Return (x, y) of the center of cell containing provided text 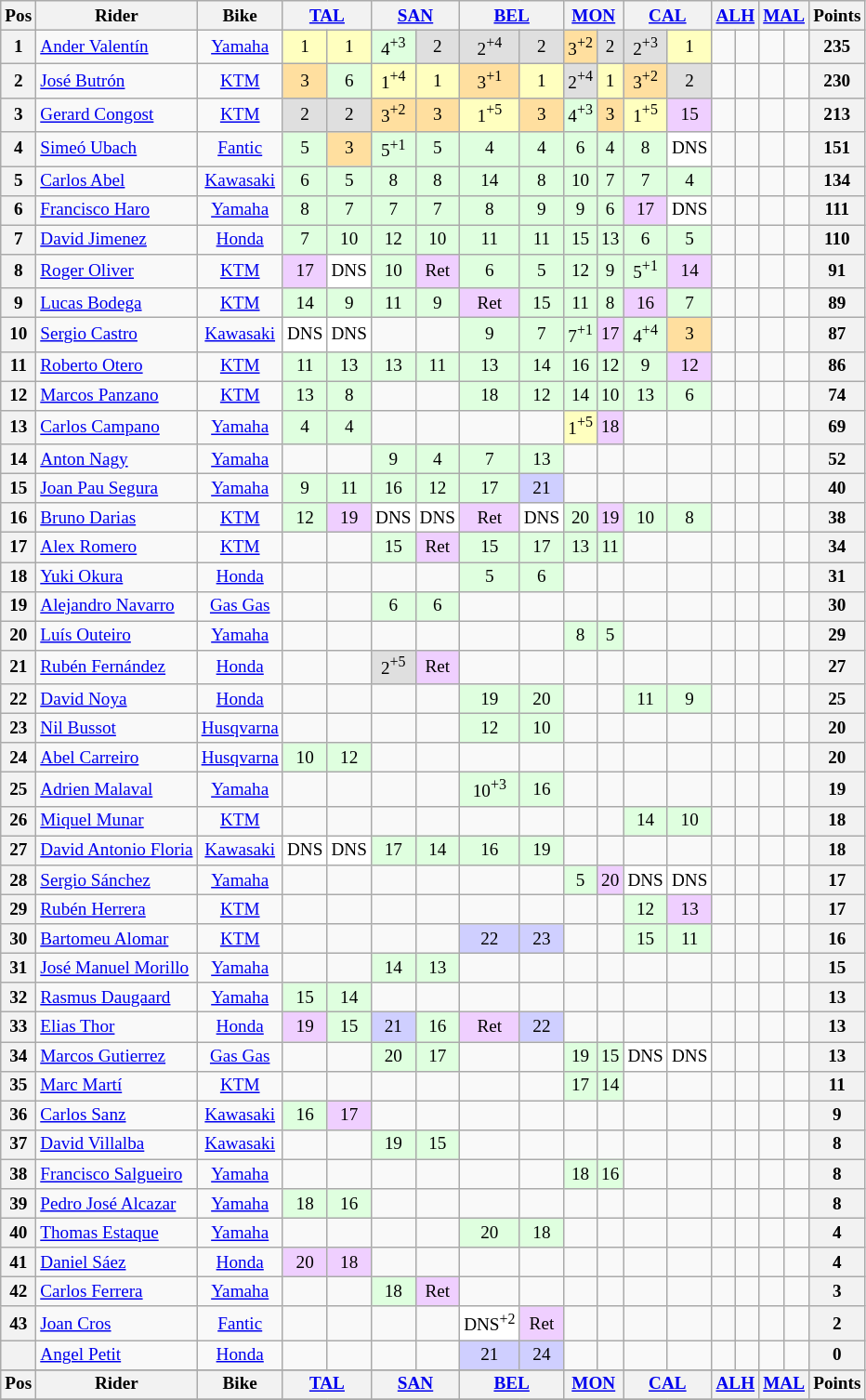
2+3 (646, 46)
Joan Pau Segura (117, 488)
26 (19, 821)
Marcos Gutierrez (117, 1056)
4+4 (646, 335)
7+1 (581, 335)
José Butrón (117, 82)
2+5 (393, 667)
1+4 (393, 82)
110 (837, 240)
91 (837, 271)
36 (19, 1116)
Marc Martí (117, 1086)
Rasmus Daugaard (117, 997)
Yuki Okura (117, 576)
Bartomeu Alomar (117, 939)
Sergio Castro (117, 335)
Anton Nagy (117, 459)
Francisco Salgueiro (117, 1174)
José Manuel Morillo (117, 968)
28 (19, 880)
Carlos Ferrera (117, 1292)
41 (19, 1262)
Ander Valentín (117, 46)
Carlos Abel (117, 180)
151 (837, 149)
43 (19, 1324)
Luís Outeiro (117, 636)
Angel Petit (117, 1355)
0 (837, 1355)
Simeó Ubach (117, 149)
Carlos Sanz (117, 1116)
Roger Oliver (117, 271)
Daniel Sáez (117, 1262)
69 (837, 428)
89 (837, 303)
Roberto Otero (117, 366)
Alejandro Navarro (117, 606)
42 (19, 1292)
33 (19, 1027)
Joan Cros (117, 1324)
39 (19, 1204)
74 (837, 396)
3+1 (491, 82)
230 (837, 82)
DNS+2 (491, 1324)
Gerard Congost (117, 115)
Francisco Haro (117, 210)
Bruno Darias (117, 518)
213 (837, 115)
David Noya (117, 699)
235 (837, 46)
86 (837, 366)
Carlos Campano (117, 428)
Sergio Sánchez (117, 880)
Rubén Fernández (117, 667)
32 (19, 997)
35 (19, 1086)
87 (837, 335)
134 (837, 180)
Nil Bussot (117, 728)
Rubén Herrera (117, 909)
37 (19, 1144)
David Villalba (117, 1144)
Elias Thor (117, 1027)
Alex Romero (117, 548)
Adrien Malaval (117, 790)
Pedro José Alcazar (117, 1204)
Thomas Estaque (117, 1233)
Miquel Munar (117, 821)
52 (837, 459)
Lucas Bodega (117, 303)
111 (837, 210)
David Antonio Floria (117, 851)
David Jimenez (117, 240)
Marcos Panzano (117, 396)
Abel Carreiro (117, 758)
10+3 (491, 790)
